Return the [x, y] coordinate for the center point of the cell that contains the specified text.  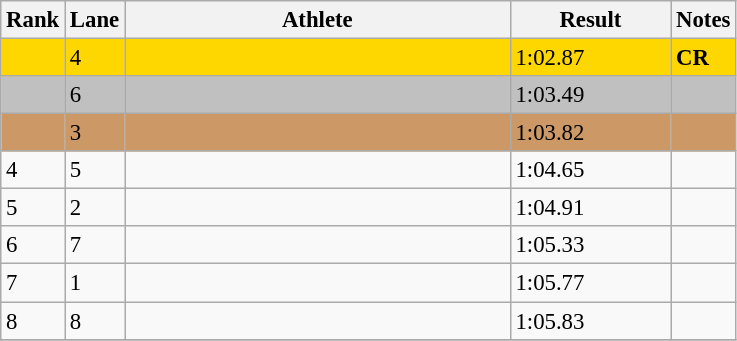
Result [590, 20]
Athlete [318, 20]
Lane [95, 20]
2 [95, 208]
1:03.49 [590, 95]
1:05.33 [590, 245]
1 [95, 283]
1:03.82 [590, 133]
1:04.65 [590, 170]
1:05.77 [590, 283]
3 [95, 133]
1:02.87 [590, 58]
CR [704, 58]
1:04.91 [590, 208]
Rank [33, 20]
1:05.83 [590, 321]
Notes [704, 20]
